Return the [x, y] coordinate for the center point of the cell that contains the specified text.  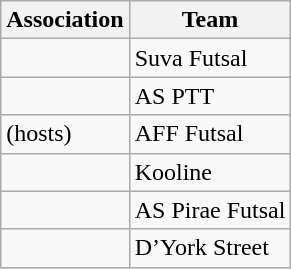
AFF Futsal [210, 134]
Kooline [210, 172]
AS PTT [210, 96]
Team [210, 20]
D’York Street [210, 248]
Association [65, 20]
(hosts) [65, 134]
AS Pirae Futsal [210, 210]
Suva Futsal [210, 58]
